Provide the (X, Y) coordinate of the cell's center where the given text is located.  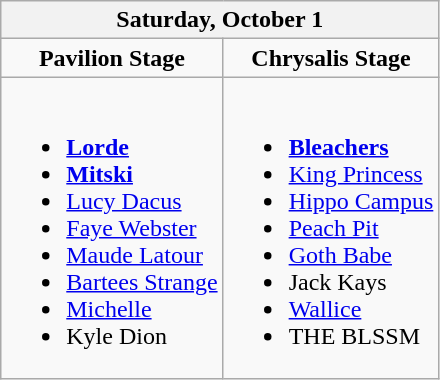
Pavilion Stage (112, 58)
BleachersKing PrincessHippo CampusPeach PitGoth BabeJack KaysWalliceTHE BLSSM (331, 228)
Chrysalis Stage (331, 58)
Saturday, October 1 (220, 20)
LordeMitskiLucy DacusFaye WebsterMaude LatourBartees StrangeMichelleKyle Dion (112, 228)
